Find where the given text appears and provide that cell's center as (x, y) coordinate. 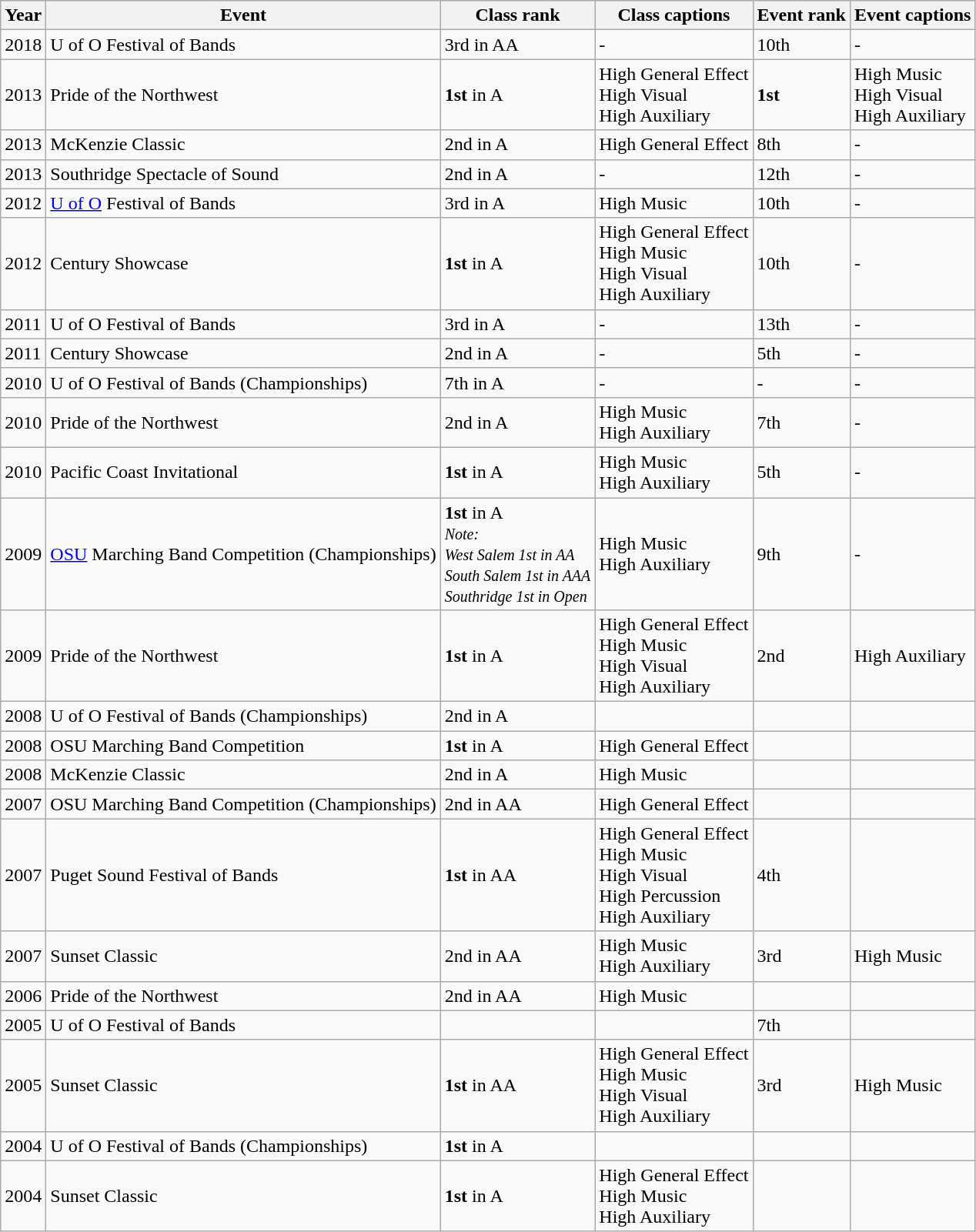
High MusicHigh VisualHigh Auxiliary (912, 95)
High General EffectHigh MusicHigh VisualHigh PercussionHigh Auxiliary (674, 875)
2nd (801, 656)
4th (801, 875)
3rd in AA (517, 45)
2006 (23, 996)
High General EffectHigh MusicHigh Auxiliary (674, 1196)
Class captions (674, 15)
1st (801, 95)
High Auxiliary (912, 656)
8th (801, 145)
Year (23, 15)
Southridge Spectacle of Sound (243, 174)
Event rank (801, 15)
9th (801, 553)
OSU Marching Band Competition (243, 746)
Puget Sound Festival of Bands (243, 875)
High General EffectHigh VisualHigh Auxiliary (674, 95)
7th in A (517, 382)
Pacific Coast Invitational (243, 472)
1st in ANote: West Salem 1st in AASouth Salem 1st in AAASouthridge 1st in Open (517, 553)
13th (801, 324)
12th (801, 174)
Class rank (517, 15)
Event (243, 15)
2018 (23, 45)
Event captions (912, 15)
